For the text-containing cell, return its midpoint in (x, y) coordinate format. 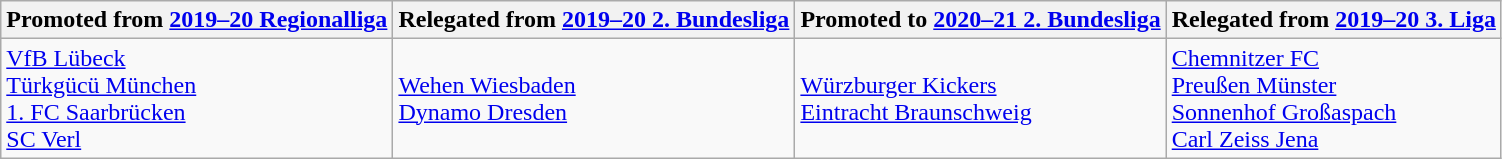
Promoted from 2019–20 Regionalliga (197, 20)
Relegated from 2019–20 3. Liga (1334, 20)
VfB LübeckTürkgücü München1. FC SaarbrückenSC Verl (197, 98)
Relegated from 2019–20 2. Bundesliga (594, 20)
Würzburger KickersEintracht Braunschweig (980, 98)
Wehen WiesbadenDynamo Dresden (594, 98)
Chemnitzer FCPreußen MünsterSonnenhof GroßaspachCarl Zeiss Jena (1334, 98)
Promoted to 2020–21 2. Bundesliga (980, 20)
